Extract the [x, y] coordinate from the center of the cell holding the provided text.  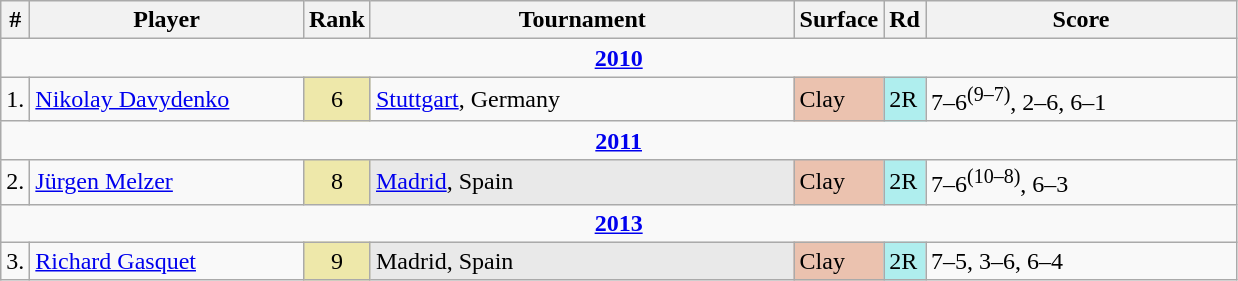
7–6(9–7), 2–6, 6–1 [1082, 100]
Nikolay Davydenko [167, 100]
Tournament [582, 20]
7–5, 3–6, 6–4 [1082, 261]
Stuttgart, Germany [582, 100]
8 [336, 182]
9 [336, 261]
# [16, 20]
2011 [619, 140]
2010 [619, 58]
7–6(10–8), 6–3 [1082, 182]
1. [16, 100]
Surface [839, 20]
6 [336, 100]
Player [167, 20]
Score [1082, 20]
Richard Gasquet [167, 261]
2013 [619, 223]
Rank [336, 20]
Rd [905, 20]
Jürgen Melzer [167, 182]
3. [16, 261]
2. [16, 182]
